Locate the cell with the specified text and output its (X, Y) center coordinate. 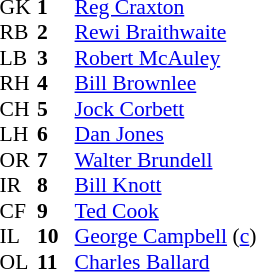
OR (19, 160)
LH (19, 135)
LB (19, 58)
9 (56, 211)
3 (56, 58)
CH (19, 109)
4 (56, 83)
CF (19, 211)
RB (19, 33)
2 (56, 33)
IL (19, 237)
8 (56, 185)
10 (56, 237)
6 (56, 135)
7 (56, 160)
RH (19, 83)
5 (56, 109)
IR (19, 185)
